Locate the cell with the specified text and output its (x, y) center coordinate. 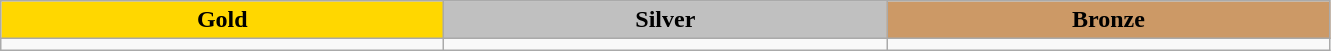
Bronze (1108, 20)
Silver (666, 20)
Gold (222, 20)
